Pinpoint the cell where the given text exists, returning its (X, Y) midpoint coordinate. 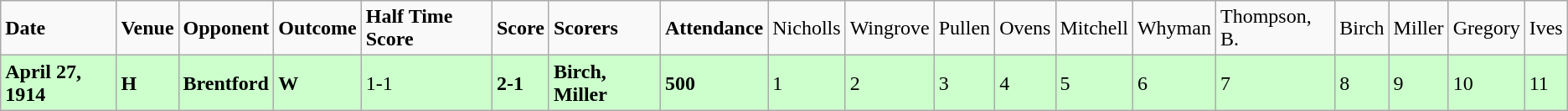
Date (59, 29)
H (147, 82)
Ovens (1025, 29)
Opponent (226, 29)
April 27, 1914 (59, 82)
Gregory (1486, 29)
Attendance (714, 29)
8 (1362, 82)
Half Time Score (426, 29)
1 (807, 82)
Ives (1546, 29)
9 (1419, 82)
7 (1275, 82)
2-1 (520, 82)
500 (714, 82)
3 (964, 82)
6 (1174, 82)
11 (1546, 82)
Mitchell (1094, 29)
Score (520, 29)
2 (890, 82)
Pullen (964, 29)
10 (1486, 82)
Scorers (605, 29)
W (317, 82)
Birch, Miller (605, 82)
Outcome (317, 29)
Nicholls (807, 29)
Birch (1362, 29)
Miller (1419, 29)
Whyman (1174, 29)
1-1 (426, 82)
Thompson, B. (1275, 29)
Wingrove (890, 29)
Brentford (226, 82)
Venue (147, 29)
5 (1094, 82)
4 (1025, 82)
